Detect which cell encompasses the target text, then output its [X, Y] center coordinate. 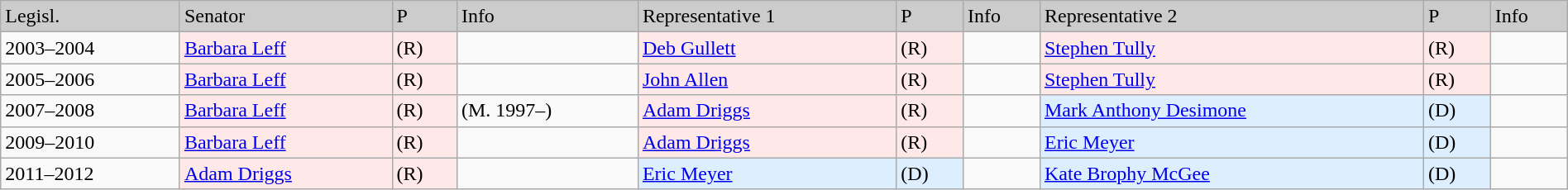
2005–2006 [91, 79]
2011–2012 [91, 173]
2007–2008 [91, 111]
Senator [286, 17]
Deb Gullett [767, 48]
Kate Brophy McGee [1231, 173]
Representative 2 [1231, 17]
John Allen [767, 79]
2003–2004 [91, 48]
Legisl. [91, 17]
2009–2010 [91, 142]
Mark Anthony Desimone [1231, 111]
Representative 1 [767, 17]
(M. 1997–) [547, 111]
